Scan for the cell matching the given text and deliver its (x, y) coordinate at center. 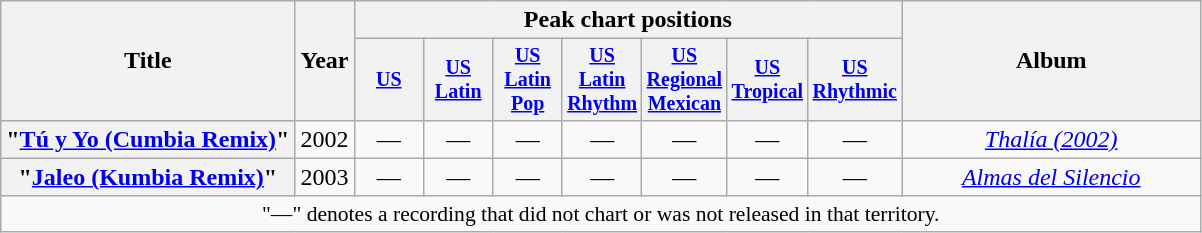
USRhythmic (855, 80)
USLatinPop (528, 80)
Peak chart positions (628, 20)
Album (1052, 61)
2002 (324, 139)
USLatinRhythm (602, 80)
USTropical (768, 80)
"Tú y Yo (Cumbia Remix)" (148, 139)
Title (148, 61)
US (388, 80)
USLatin (458, 80)
2003 (324, 177)
"Jaleo (Kumbia Remix)" (148, 177)
Thalía (2002) (1052, 139)
USRegionalMexican (684, 80)
"—" denotes a recording that did not chart or was not released in that territory. (601, 214)
Almas del Silencio (1052, 177)
Year (324, 61)
